Capture the cell that displays the provided text and extract its [X, Y] central coordinate. 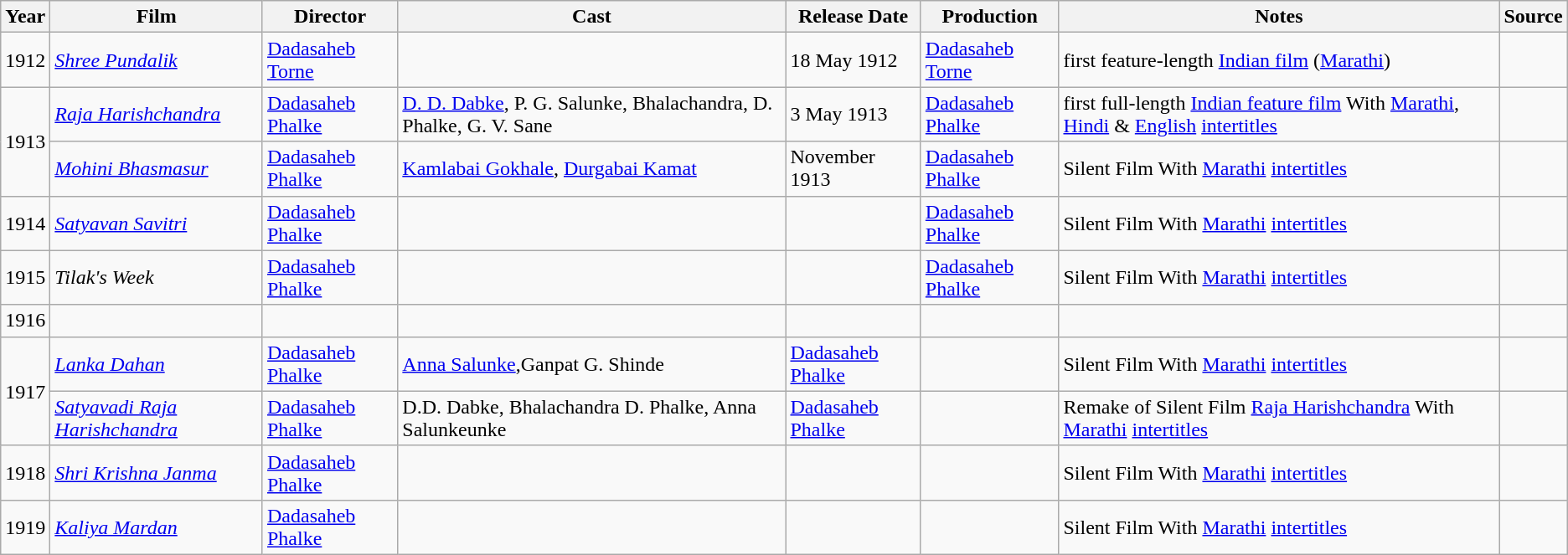
Director [330, 17]
November 1913 [853, 169]
Notes [1279, 17]
18 May 1912 [853, 60]
1917 [25, 391]
Shri Krishna Janma [157, 472]
Film [157, 17]
1915 [25, 278]
1912 [25, 60]
Satyavan Savitri [157, 223]
1914 [25, 223]
Satyavadi Raja Harishchandra [157, 419]
first full-length Indian feature film With Marathi, Hindi & English intertitles [1279, 114]
Cast [591, 17]
Raja Harishchandra [157, 114]
Kamlabai Gokhale, Durgabai Kamat [591, 169]
1913 [25, 141]
Remake of Silent Film Raja Harishchandra With Marathi intertitles [1279, 419]
Source [1533, 17]
Tilak's Week [157, 278]
Kaliya Mardan [157, 527]
Anna Salunke,Ganpat G. Shinde [591, 363]
1919 [25, 527]
1918 [25, 472]
first feature-length Indian film (Marathi) [1279, 60]
Production [990, 17]
D. D. Dabke, P. G. Salunke, Bhalachandra, D. Phalke, G. V. Sane [591, 114]
D.D. Dabke, Bhalachandra D. Phalke, Anna Salunkeunke [591, 419]
Lanka Dahan [157, 363]
1916 [25, 321]
3 May 1913 [853, 114]
Mohini Bhasmasur [157, 169]
Year [25, 17]
Release Date [853, 17]
Shree Pundalik [157, 60]
